Detect which cell encompasses the target text, then output its (X, Y) center coordinate. 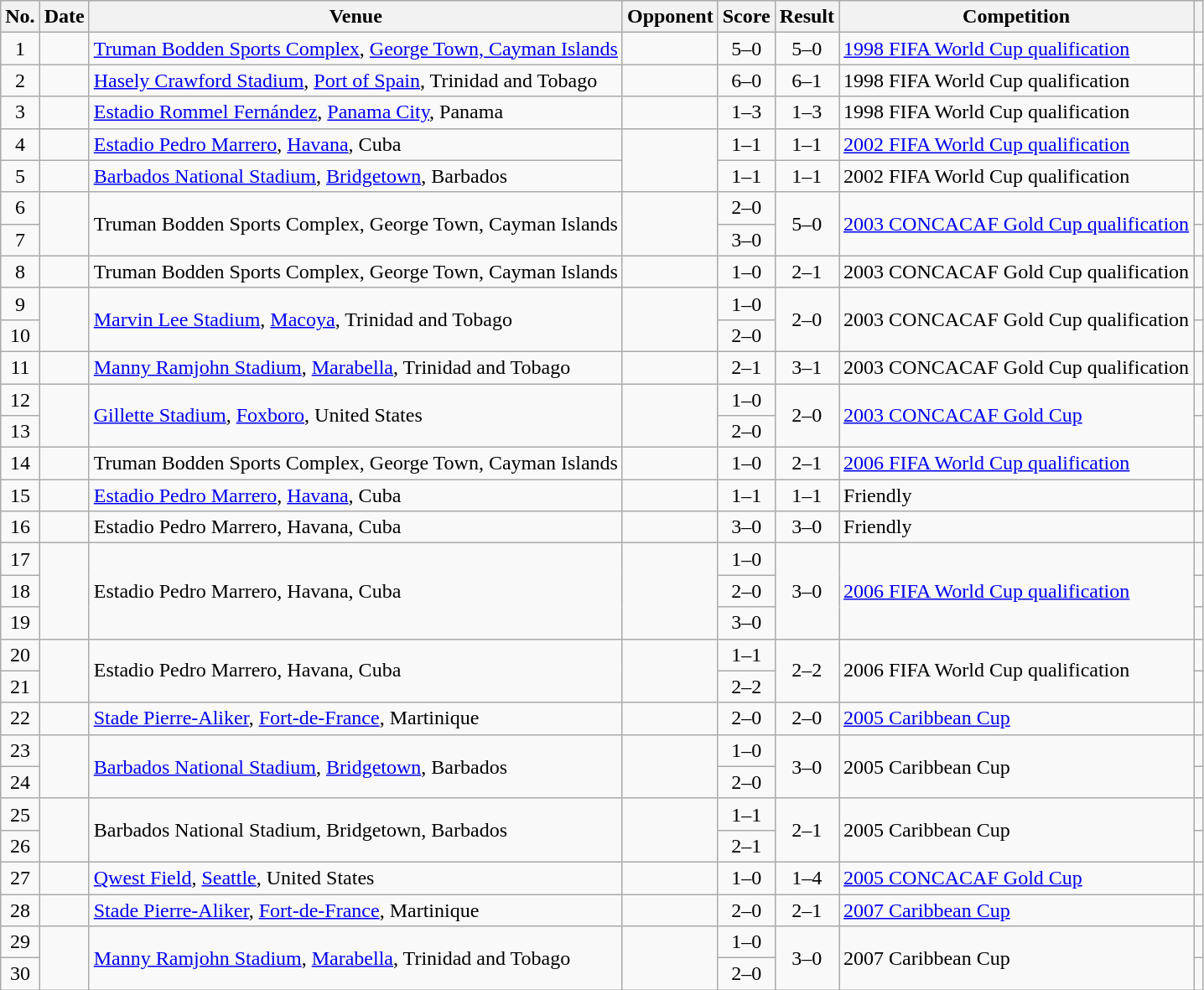
Gillette Stadium, Foxboro, United States (355, 416)
Competition (1016, 17)
19 (20, 623)
9 (20, 303)
25 (20, 814)
3 (20, 112)
6–0 (746, 80)
5 (20, 176)
2 (20, 80)
30 (20, 974)
1 (20, 49)
1–4 (807, 878)
Score (746, 17)
11 (20, 367)
12 (20, 400)
21 (20, 687)
20 (20, 655)
18 (20, 591)
8 (20, 272)
Result (807, 17)
17 (20, 559)
24 (20, 782)
Venue (355, 17)
Opponent (670, 17)
6–1 (807, 80)
14 (20, 464)
Estadio Rommel Fernández, Panama City, Panama (355, 112)
28 (20, 910)
2003 CONCACAF Gold Cup (1016, 416)
6 (20, 208)
29 (20, 942)
13 (20, 432)
26 (20, 846)
16 (20, 527)
15 (20, 495)
7 (20, 240)
2005 CONCACAF Gold Cup (1016, 878)
27 (20, 878)
Qwest Field, Seattle, United States (355, 878)
10 (20, 335)
3–1 (807, 367)
No. (20, 17)
Date (64, 17)
23 (20, 750)
Marvin Lee Stadium, Macoya, Trinidad and Tobago (355, 319)
4 (20, 144)
22 (20, 718)
Hasely Crawford Stadium, Port of Spain, Trinidad and Tobago (355, 80)
